Locate the cell with the specified text and output its (X, Y) center coordinate. 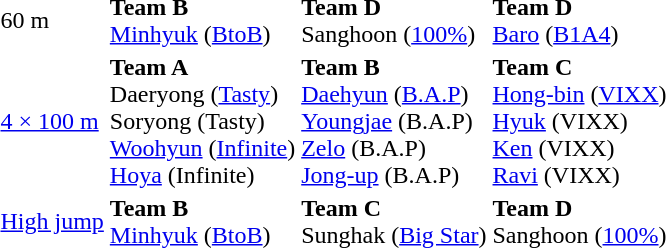
Team ADaeryong (Tasty)Soryong (Tasty)Woohyun (Infinite)Hoya (Infinite) (202, 121)
Team BDaehyun (B.A.P)Youngjae (B.A.P)Zelo (B.A.P)Jong-up (B.A.P) (394, 121)
